Detect which cell encompasses the target text, then output its [X, Y] center coordinate. 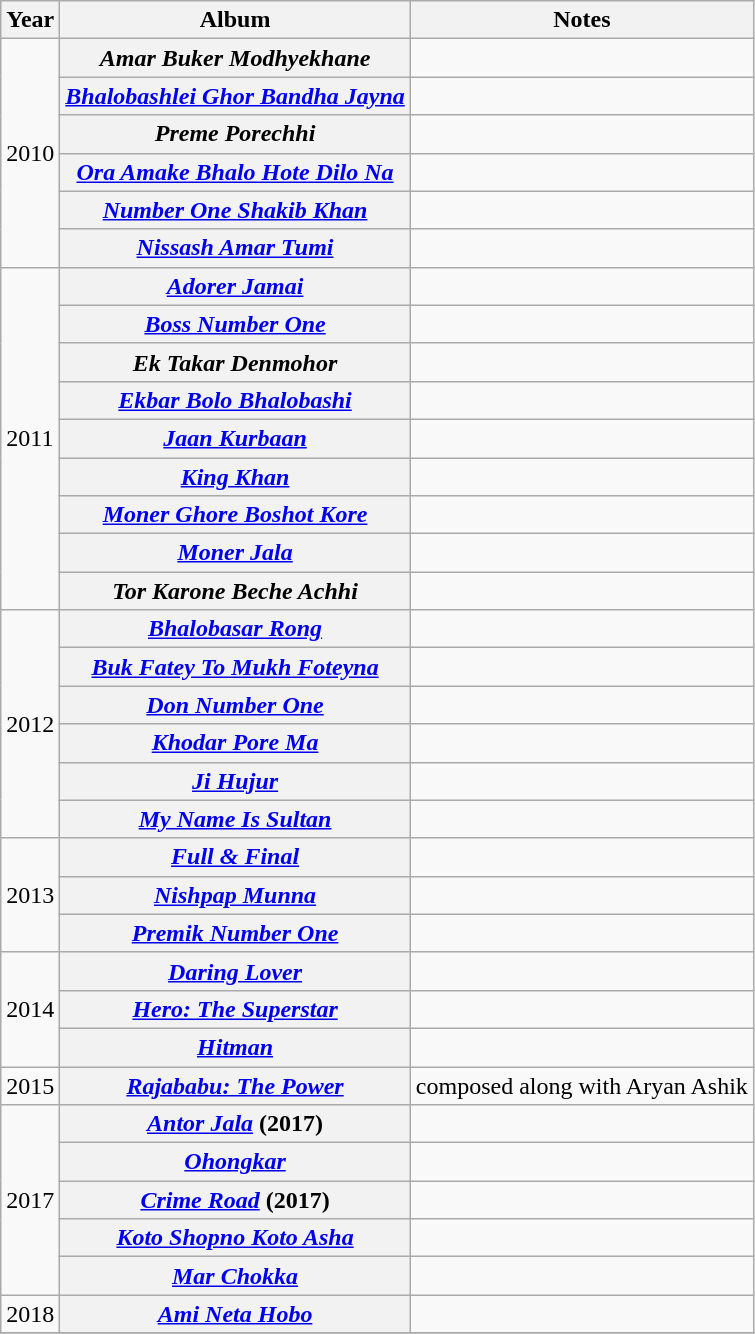
Ekbar Bolo Bhalobashi [235, 400]
Bhalobashlei Ghor Bandha Jayna [235, 96]
2014 [30, 1009]
Ami Neta Hobo [235, 1314]
Bhalobasar Rong [235, 629]
Moner Jala [235, 553]
Preme Porechhi [235, 134]
Antor Jala (2017) [235, 1124]
Album [235, 20]
Koto Shopno Koto Asha [235, 1238]
Hero: The Superstar [235, 1009]
2010 [30, 153]
Number One Shakib Khan [235, 210]
Adorer Jamai [235, 286]
2012 [30, 724]
Don Number One [235, 705]
composed along with Aryan Ashik [582, 1085]
2018 [30, 1314]
Daring Lover [235, 971]
King Khan [235, 477]
My Name Is Sultan [235, 819]
Ohongkar [235, 1162]
Crime Road (2017) [235, 1200]
Moner Ghore Boshot Kore [235, 515]
Full & Final [235, 857]
Tor Karone Beche Achhi [235, 591]
Nishpap Munna [235, 895]
2017 [30, 1200]
Nissash Amar Tumi [235, 248]
Notes [582, 20]
2011 [30, 438]
Year [30, 20]
Rajababu: The Power [235, 1085]
Ek Takar Denmohor [235, 362]
Buk Fatey To Mukh Foteyna [235, 667]
Mar Chokka [235, 1276]
2013 [30, 895]
Jaan Kurbaan [235, 438]
Ora Amake Bhalo Hote Dilo Na [235, 172]
2015 [30, 1085]
Ji Hujur [235, 781]
Hitman [235, 1047]
Boss Number One [235, 324]
Amar Buker Modhyekhane [235, 58]
Khodar Pore Ma [235, 743]
Premik Number One [235, 933]
